Return the [X, Y] coordinate for the center point of the cell that contains the specified text.  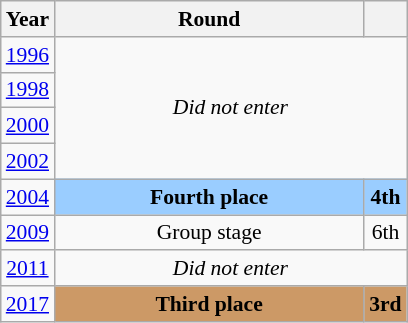
1998 [28, 90]
Round [209, 19]
2011 [28, 269]
6th [386, 233]
3rd [386, 304]
2017 [28, 304]
1996 [28, 55]
2004 [28, 197]
2002 [28, 162]
4th [386, 197]
2009 [28, 233]
Fourth place [209, 197]
Year [28, 19]
2000 [28, 126]
Group stage [209, 233]
Third place [209, 304]
